Extract the [X, Y] coordinate from the center of the cell holding the provided text.  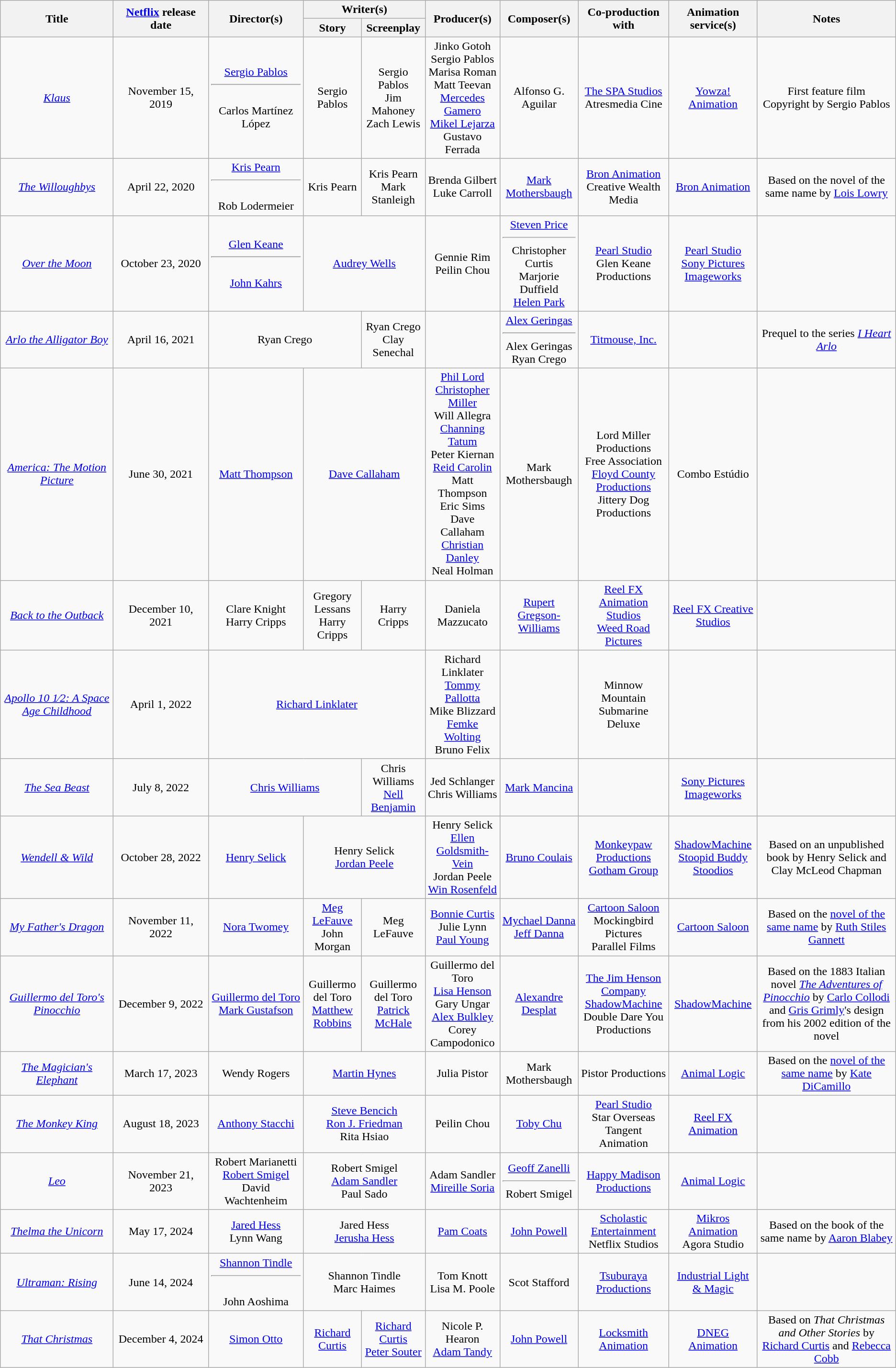
Henry SelickJordan Peele [364, 857]
Titmouse, Inc. [623, 340]
Tom KnottLisa M. Poole [462, 1282]
The Willoughbys [57, 187]
Reel FX Animation [713, 1124]
Bron Animation [713, 187]
Netflix release date [161, 19]
Shannon TindleMarc Haimes [364, 1282]
Based on the book of the same name by Aaron Blabey [826, 1232]
America: The Motion Picture [57, 474]
Adam SandlerMireille Soria [462, 1181]
Kris Pearn [332, 187]
First feature filmCopyright by Sergio Pablos [826, 98]
Director(s) [256, 19]
The Jim Henson CompanyShadowMachineDouble Dare You Productions [623, 1003]
October 23, 2020 [161, 263]
Leo [57, 1181]
Based on an unpublished book by Henry Selick and Clay McLeod Chapman [826, 857]
The SPA StudiosAtresmedia Cine [623, 98]
May 17, 2024 [161, 1232]
December 4, 2024 [161, 1339]
June 30, 2021 [161, 474]
Guillermo del ToroLisa HensonGary UngarAlex BulkleyCorey Campodonico [462, 1003]
Reel FX Creative Studios [713, 615]
Bonnie CurtisJulie LynnPaul Young [462, 927]
November 15, 2019 [161, 98]
Daniela Mazzucato [462, 615]
Richard LinklaterTommy PallottaMike BlizzardFemke WoltingBruno Felix [462, 705]
ShadowMachine [713, 1003]
Guillermo del ToroPatrick McHale [393, 1003]
Nora Twomey [256, 927]
Ryan Crego [285, 340]
Composer(s) [539, 19]
Chris Williams [285, 787]
Guillermo del Toro's Pinocchio [57, 1003]
October 28, 2022 [161, 857]
Bruno Coulais [539, 857]
June 14, 2024 [161, 1282]
Scholastic EntertainmentNetflix Studios [623, 1232]
The Sea Beast [57, 787]
Toby Chu [539, 1124]
April 16, 2021 [161, 340]
Thelma the Unicorn [57, 1232]
Phil LordChristopher MillerWill AllegraChanning TatumPeter KiernanReid CarolinMatt ThompsonEric SimsDave CallahamChristian DanleyNeal Holman [462, 474]
Mychael DannaJeff Danna [539, 927]
Peilin Chou [462, 1124]
Rupert Gregson-Williams [539, 615]
Sergio PablosJim MahoneyZach Lewis [393, 98]
Title [57, 19]
Based on That Christmas and Other Stories by Richard Curtis and Rebecca Cobb [826, 1339]
Richard CurtisPeter Souter [393, 1339]
Simon Otto [256, 1339]
The Magician's Elephant [57, 1074]
November 11, 2022 [161, 927]
Based on the novel of the same name by Ruth Stiles Gannett [826, 927]
Alexandre Desplat [539, 1003]
Jinko GotohSergio PablosMarisa RomanMatt TeevanMercedes GameroMikel LejarzaGustavo Ferrada [462, 98]
ShadowMachineStoopid Buddy Stoodios [713, 857]
Meg LeFauveJohn Morgan [332, 927]
Julia Pistor [462, 1074]
August 18, 2023 [161, 1124]
Monkeypaw ProductionsGotham Group [623, 857]
Steve BencichRon J. FriedmanRita Hsiao [364, 1124]
Robert SmigelAdam SandlerPaul Sado [364, 1181]
Richard Linklater [317, 705]
Bron AnimationCreative Wealth Media [623, 187]
Gennie RimPeilin Chou [462, 263]
Pearl StudioGlen Keane Productions [623, 263]
Jed SchlangerChris Williams [462, 787]
Story [332, 28]
Robert MarianettiRobert SmigelDavid Wachtenheim [256, 1181]
March 17, 2023 [161, 1074]
April 1, 2022 [161, 705]
Matt Thompson [256, 474]
Mark Mancina [539, 787]
Co-production with [623, 19]
Wendy Rogers [256, 1074]
Locksmith Animation [623, 1339]
Steven Price Christopher CurtisMarjorie DuffieldHelen Park [539, 263]
Guillermo del ToroMark Gustafson [256, 1003]
Martin Hynes [364, 1074]
Clare KnightHarry Cripps [256, 615]
Screenplay [393, 28]
Ryan CregoClay Senechal [393, 340]
Arlo the Alligator Boy [57, 340]
My Father's Dragon [57, 927]
Pam Coats [462, 1232]
Minnow MountainSubmarine Deluxe [623, 705]
April 22, 2020 [161, 187]
November 21, 2023 [161, 1181]
Ultraman: Rising [57, 1282]
Henry SelickEllen Goldsmith-VeinJordan PeeleWin Rosenfeld [462, 857]
Sergio Pablos [332, 98]
Richard Curtis [332, 1339]
DNEG Animation [713, 1339]
Animation service(s) [713, 19]
Pearl StudioSony Pictures Imageworks [713, 263]
December 10, 2021 [161, 615]
July 8, 2022 [161, 787]
Happy Madison Productions [623, 1181]
Jared HessJerusha Hess [364, 1232]
Pearl StudioStar OverseasTangent Animation [623, 1124]
Jared HessLynn Wang [256, 1232]
Geoff Zanelli Robert Smigel [539, 1181]
Meg LeFauve [393, 927]
Pistor Productions [623, 1074]
That Christmas [57, 1339]
Kris PearnMark Stanleigh [393, 187]
Based on the novel of the same name by Kate DiCamillo [826, 1074]
Writer(s) [364, 10]
Glen KeaneJohn Kahrs [256, 263]
Lord Miller ProductionsFree AssociationFloyd County ProductionsJittery Dog Productions [623, 474]
Sony Pictures Imageworks [713, 787]
Back to the Outback [57, 615]
Tsuburaya Productions [623, 1282]
Producer(s) [462, 19]
Scot Stafford [539, 1282]
Brenda GilbertLuke Carroll [462, 187]
The Monkey King [57, 1124]
Dave Callaham [364, 474]
Combo Estúdio [713, 474]
Shannon TindleJohn Aoshima [256, 1282]
Cartoon SaloonMockingbird PicturesParallel Films [623, 927]
Harry Cripps [393, 615]
Alfonso G. Aguilar [539, 98]
Kris PearnRob Lodermeier [256, 187]
Nicole P. HearonAdam Tandy [462, 1339]
Prequel to the series I Heart Arlo [826, 340]
Anthony Stacchi [256, 1124]
Reel FX Animation StudiosWeed Road Pictures [623, 615]
Henry Selick [256, 857]
Gregory LessansHarry Cripps [332, 615]
Mikros AnimationAgora Studio [713, 1232]
Alex Geringas Alex GeringasRyan Crego [539, 340]
Notes [826, 19]
Wendell & Wild [57, 857]
Over the Moon [57, 263]
December 9, 2022 [161, 1003]
Industrial Light & Magic [713, 1282]
Guillermo del ToroMatthew Robbins [332, 1003]
Cartoon Saloon [713, 927]
Apollo 10 1⁄2: A Space Age Childhood [57, 705]
Based on the novel of the same name by Lois Lowry [826, 187]
Sergio PablosCarlos Martínez López [256, 98]
Yowza! Animation [713, 98]
Klaus [57, 98]
Based on the 1883 Italian novel The Adventures of Pinocchio by Carlo Collodi and Gris Grimly's design from his 2002 edition of the novel [826, 1003]
Chris WilliamsNell Benjamin [393, 787]
Audrey Wells [364, 263]
